Scan for the cell matching the given text and deliver its [X, Y] coordinate at center. 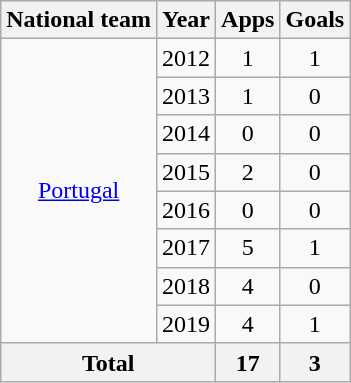
2014 [186, 134]
2 [248, 172]
Portugal [79, 191]
2012 [186, 58]
5 [248, 248]
2016 [186, 210]
2019 [186, 324]
2017 [186, 248]
17 [248, 362]
2013 [186, 96]
Total [108, 362]
Year [186, 20]
Goals [315, 20]
National team [79, 20]
2018 [186, 286]
Apps [248, 20]
3 [315, 362]
2015 [186, 172]
